Detect which cell encompasses the target text, then output its [x, y] center coordinate. 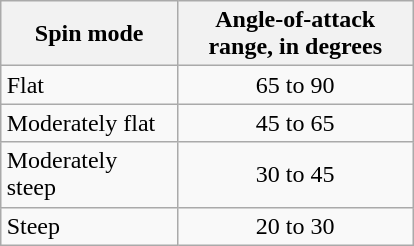
45 to 65 [295, 123]
65 to 90 [295, 85]
Spin mode [89, 34]
Flat [89, 85]
Moderately steep [89, 174]
Steep [89, 226]
20 to 30 [295, 226]
Angle-of-attack range, in degrees [295, 34]
30 to 45 [295, 174]
Moderately flat [89, 123]
